Pinpoint the cell where the given text exists, returning its (x, y) midpoint coordinate. 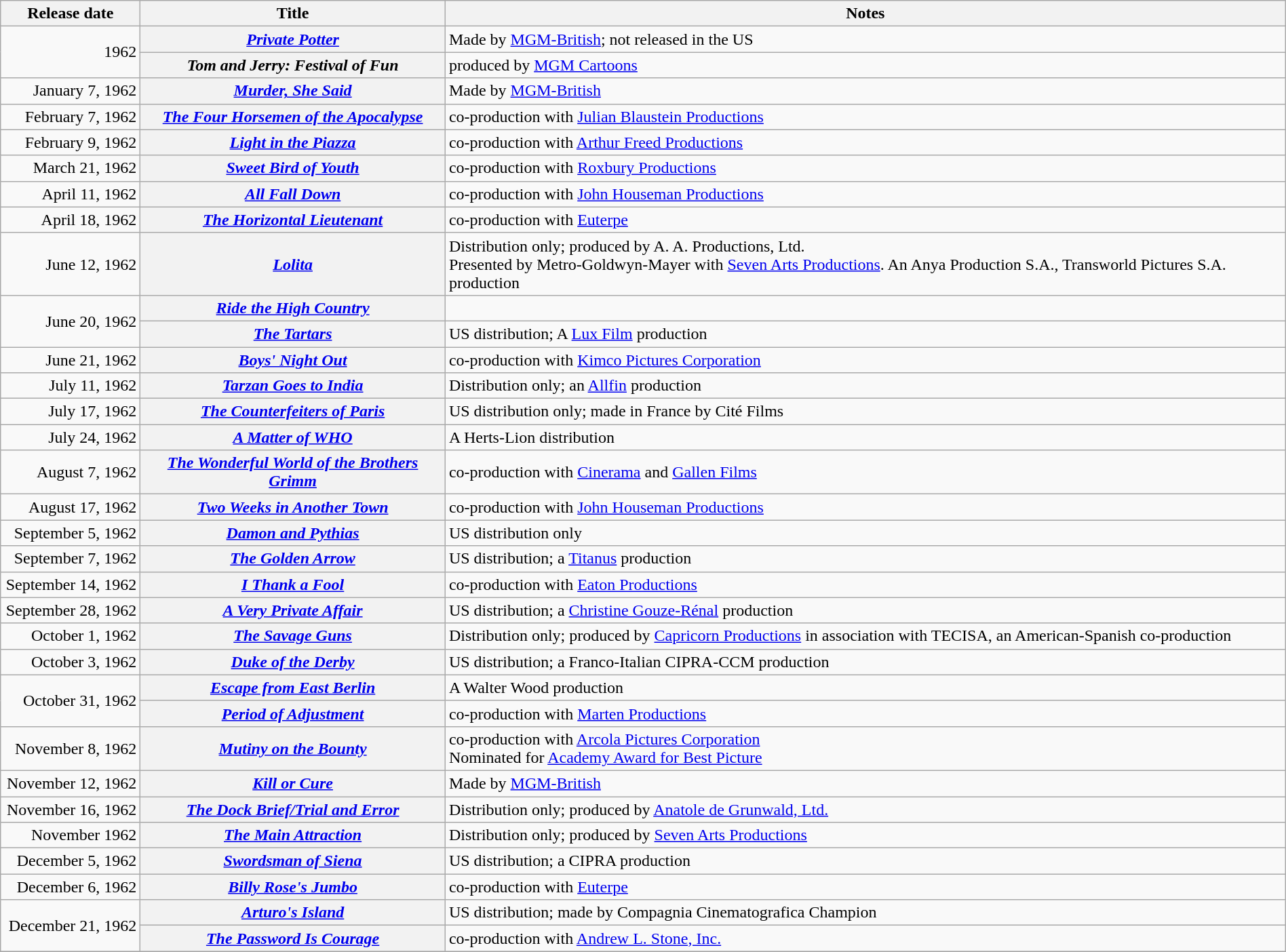
Two Weeks in Another Town (293, 507)
Kill or Cure (293, 783)
Tarzan Goes to India (293, 386)
November 1962 (71, 835)
Lolita (293, 264)
Release date (71, 14)
US distribution; a CIPRA production (865, 861)
September 5, 1962 (71, 533)
US distribution; made by Compagnia Cinematografica Champion (865, 913)
Boys' Night Out (293, 360)
Escape from East Berlin (293, 688)
September 14, 1962 (71, 584)
Title (293, 14)
The Password Is Courage (293, 938)
The Wonderful World of the Brothers Grimm (293, 472)
December 5, 1962 (71, 861)
Murder, She Said (293, 91)
US distribution only (865, 533)
March 21, 1962 (71, 168)
April 11, 1962 (71, 194)
Sweet Bird of Youth (293, 168)
The Golden Arrow (293, 559)
October 1, 1962 (71, 636)
co-production with Arcola Pictures CorporationNominated for Academy Award for Best Picture (865, 749)
Distribution only; produced by Anatole de Grunwald, Ltd. (865, 809)
July 24, 1962 (71, 437)
Duke of the Derby (293, 662)
A Matter of WHO (293, 437)
October 3, 1962 (71, 662)
Swordsman of Siena (293, 861)
The Main Attraction (293, 835)
co-production with Arthur Freed Productions (865, 142)
July 17, 1962 (71, 412)
September 7, 1962 (71, 559)
US distribution; A Lux Film production (865, 334)
Ride the High Country (293, 308)
A Very Private Affair (293, 610)
The Four Horsemen of the Apocalypse (293, 117)
US distribution; a Titanus production (865, 559)
I Thank a Fool (293, 584)
June 21, 1962 (71, 360)
co-production with Julian Blaustein Productions (865, 117)
October 31, 1962 (71, 700)
A Herts-Lion distribution (865, 437)
co-production with Roxbury Productions (865, 168)
February 9, 1962 (71, 142)
Damon and Pythias (293, 533)
August 7, 1962 (71, 472)
co-production with Eaton Productions (865, 584)
produced by MGM Cartoons (865, 65)
September 28, 1962 (71, 610)
Distribution only; produced by Seven Arts Productions (865, 835)
US distribution; a Franco-Italian CIPRA-CCM production (865, 662)
Notes (865, 14)
Made by MGM-British; not released in the US (865, 39)
Billy Rose's Jumbo (293, 887)
June 20, 1962 (71, 321)
February 7, 1962 (71, 117)
The Tartars (293, 334)
Distribution only; produced by Capricorn Productions in association with TECISA, an American-Spanish co-production (865, 636)
co-production with Andrew L. Stone, Inc. (865, 938)
A Walter Wood production (865, 688)
The Counterfeiters of Paris (293, 412)
January 7, 1962 (71, 91)
Arturo's Island (293, 913)
1962 (71, 52)
Distribution only; an Allfin production (865, 386)
co-production with Cinerama and Gallen Films (865, 472)
August 17, 1962 (71, 507)
June 12, 1962 (71, 264)
Mutiny on the Bounty (293, 749)
US distribution; a Christine Gouze-Rénal production (865, 610)
Tom and Jerry: Festival of Fun (293, 65)
All Fall Down (293, 194)
co-production with Marten Productions (865, 713)
December 21, 1962 (71, 926)
November 8, 1962 (71, 749)
Light in the Piazza (293, 142)
The Dock Brief/Trial and Error (293, 809)
Period of Adjustment (293, 713)
co-production with Kimco Pictures Corporation (865, 360)
November 12, 1962 (71, 783)
The Horizontal Lieutenant (293, 220)
The Savage Guns (293, 636)
Private Potter (293, 39)
April 18, 1962 (71, 220)
US distribution only; made in France by Cité Films (865, 412)
November 16, 1962 (71, 809)
December 6, 1962 (71, 887)
July 11, 1962 (71, 386)
